Find where the given text appears and provide that cell's center as [x, y] coordinate. 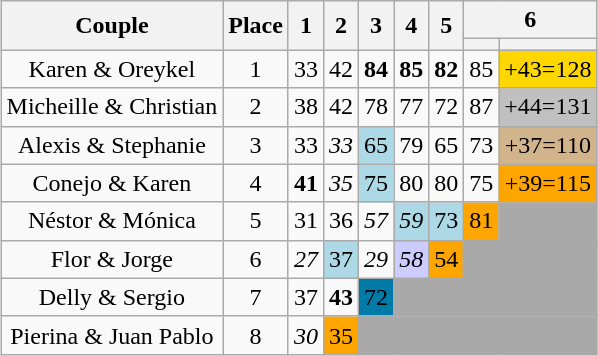
58 [412, 259]
84 [376, 69]
78 [376, 107]
Micheille & Christian [112, 107]
Delly & Sergio [112, 297]
81 [482, 221]
82 [446, 69]
38 [306, 107]
Alexis & Stephanie [112, 145]
77 [412, 107]
36 [340, 221]
30 [306, 335]
43 [340, 297]
Place [256, 26]
79 [412, 145]
+44=131 [548, 107]
+39=115 [548, 183]
8 [256, 335]
Karen & Oreykel [112, 69]
57 [376, 221]
54 [446, 259]
+37=110 [548, 145]
7 [256, 297]
Flor & Jorge [112, 259]
Couple [112, 26]
87 [482, 107]
Pierina & Juan Pablo [112, 335]
Conejo & Karen [112, 183]
29 [376, 259]
27 [306, 259]
41 [306, 183]
59 [412, 221]
+43=128 [548, 69]
31 [306, 221]
Néstor & Mónica [112, 221]
